Extract the (X, Y) coordinate from the center of the cell holding the provided text.  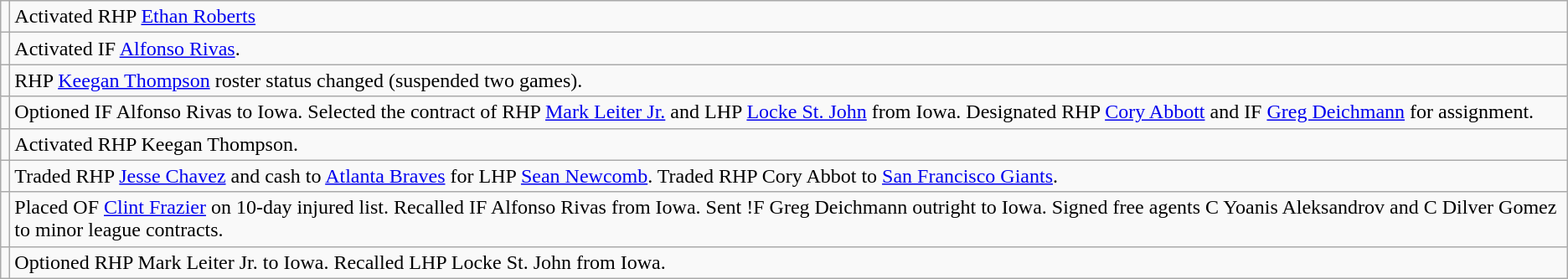
Activated RHP Ethan Roberts (789, 17)
RHP Keegan Thompson roster status changed (suspended two games). (789, 80)
Activated RHP Keegan Thompson. (789, 144)
Traded RHP Jesse Chavez and cash to Atlanta Braves for LHP Sean Newcomb. Traded RHP Cory Abbot to San Francisco Giants. (789, 176)
Optioned RHP Mark Leiter Jr. to Iowa. Recalled LHP Locke St. John from Iowa. (789, 262)
Activated IF Alfonso Rivas. (789, 49)
